Extract the [x, y] coordinate from the center of the cell holding the provided text.  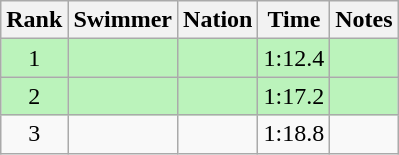
Nation [218, 20]
Swimmer [123, 20]
Rank [34, 20]
1 [34, 58]
1:12.4 [294, 58]
3 [34, 134]
1:18.8 [294, 134]
Notes [364, 20]
2 [34, 96]
Time [294, 20]
1:17.2 [294, 96]
